Determine the (x, y) coordinate at the center of the cell enclosing the given text.  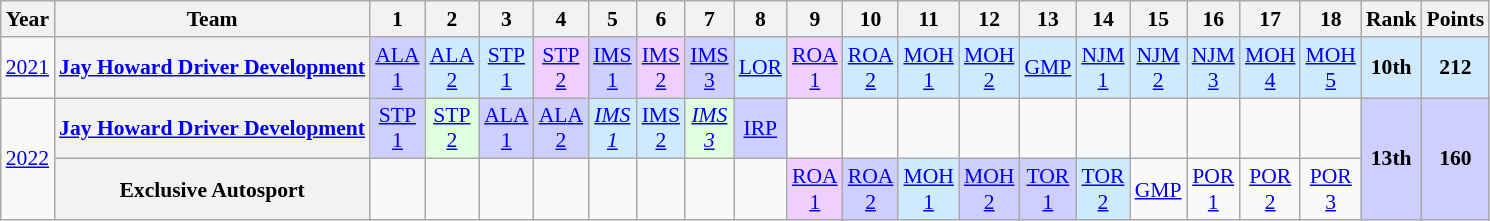
POR2 (1270, 190)
MOH4 (1270, 68)
Rank (1392, 19)
POR1 (1214, 190)
Year (28, 19)
13th (1392, 159)
TOR1 (1048, 190)
8 (760, 19)
160 (1455, 159)
16 (1214, 19)
12 (990, 19)
2021 (28, 68)
14 (1102, 19)
NJM2 (1158, 68)
11 (928, 19)
5 (612, 19)
POR3 (1330, 190)
MOH5 (1330, 68)
7 (710, 19)
3 (506, 19)
17 (1270, 19)
TOR2 (1102, 190)
Team (212, 19)
NJM3 (1214, 68)
15 (1158, 19)
IRP (760, 128)
4 (561, 19)
1 (397, 19)
10 (871, 19)
NJM1 (1102, 68)
Points (1455, 19)
LOR (760, 68)
10th (1392, 68)
6 (662, 19)
9 (815, 19)
212 (1455, 68)
13 (1048, 19)
Exclusive Autosport (212, 190)
2 (452, 19)
18 (1330, 19)
2022 (28, 159)
